Return (X, Y) of the center of cell containing provided text 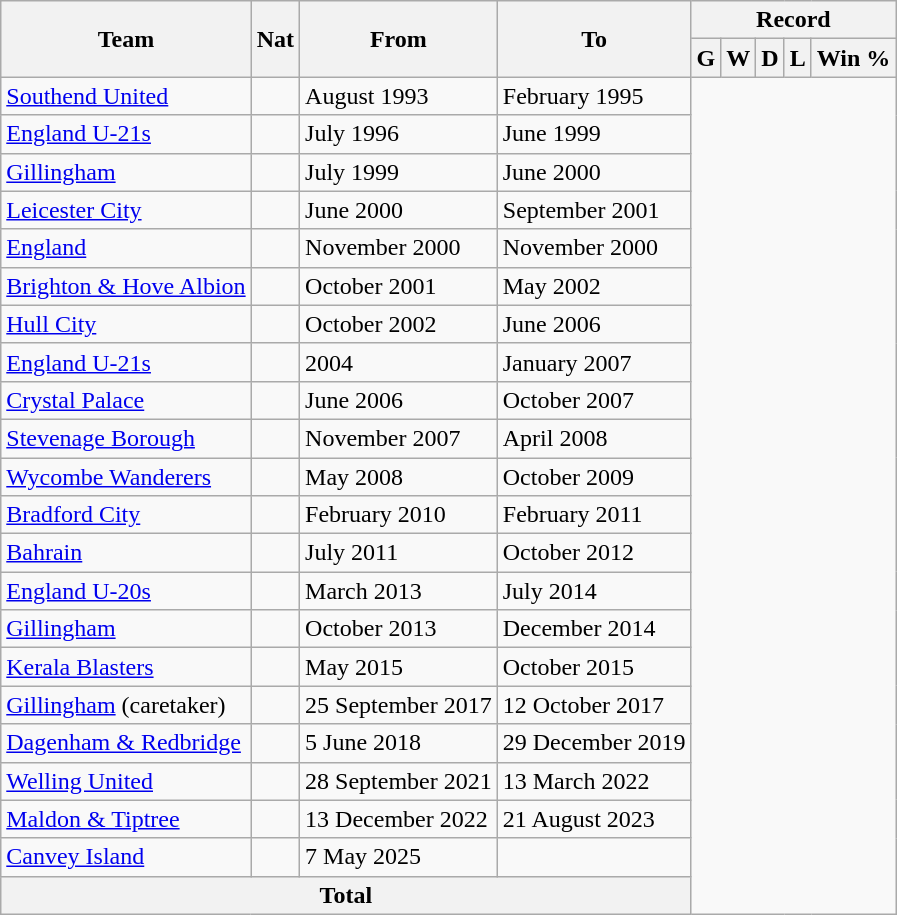
Win % (854, 58)
Stevenage Borough (126, 438)
October 2001 (399, 286)
25 September 2017 (399, 705)
Dagenham & Redbridge (126, 743)
November 2007 (399, 438)
October 2009 (594, 477)
July 2011 (399, 553)
April 2008 (594, 438)
Gillingham (caretaker) (126, 705)
D (770, 58)
Canvey Island (126, 857)
October 2007 (594, 400)
L (798, 58)
February 2011 (594, 515)
Team (126, 39)
July 2014 (594, 591)
February 1995 (594, 96)
W (738, 58)
December 2014 (594, 629)
England U-20s (126, 591)
August 1993 (399, 96)
To (594, 39)
29 December 2019 (594, 743)
13 March 2022 (594, 781)
Hull City (126, 324)
Bahrain (126, 553)
28 September 2021 (399, 781)
Brighton & Hove Albion (126, 286)
October 2012 (594, 553)
2004 (399, 362)
Kerala Blasters (126, 667)
Maldon & Tiptree (126, 819)
England (126, 248)
October 2002 (399, 324)
G (706, 58)
Southend United (126, 96)
March 2013 (399, 591)
May 2015 (399, 667)
Wycombe Wanderers (126, 477)
Total (346, 895)
May 2008 (399, 477)
13 December 2022 (399, 819)
12 October 2017 (594, 705)
July 1999 (399, 172)
Bradford City (126, 515)
July 1996 (399, 134)
Crystal Palace (126, 400)
Leicester City (126, 210)
Welling United (126, 781)
Nat (275, 39)
June 1999 (594, 134)
October 2015 (594, 667)
Record (794, 20)
May 2002 (594, 286)
September 2001 (594, 210)
October 2013 (399, 629)
5 June 2018 (399, 743)
21 August 2023 (594, 819)
February 2010 (399, 515)
January 2007 (594, 362)
From (399, 39)
7 May 2025 (399, 857)
